Output the [X, Y] coordinate of the center of the cell containing the given text.  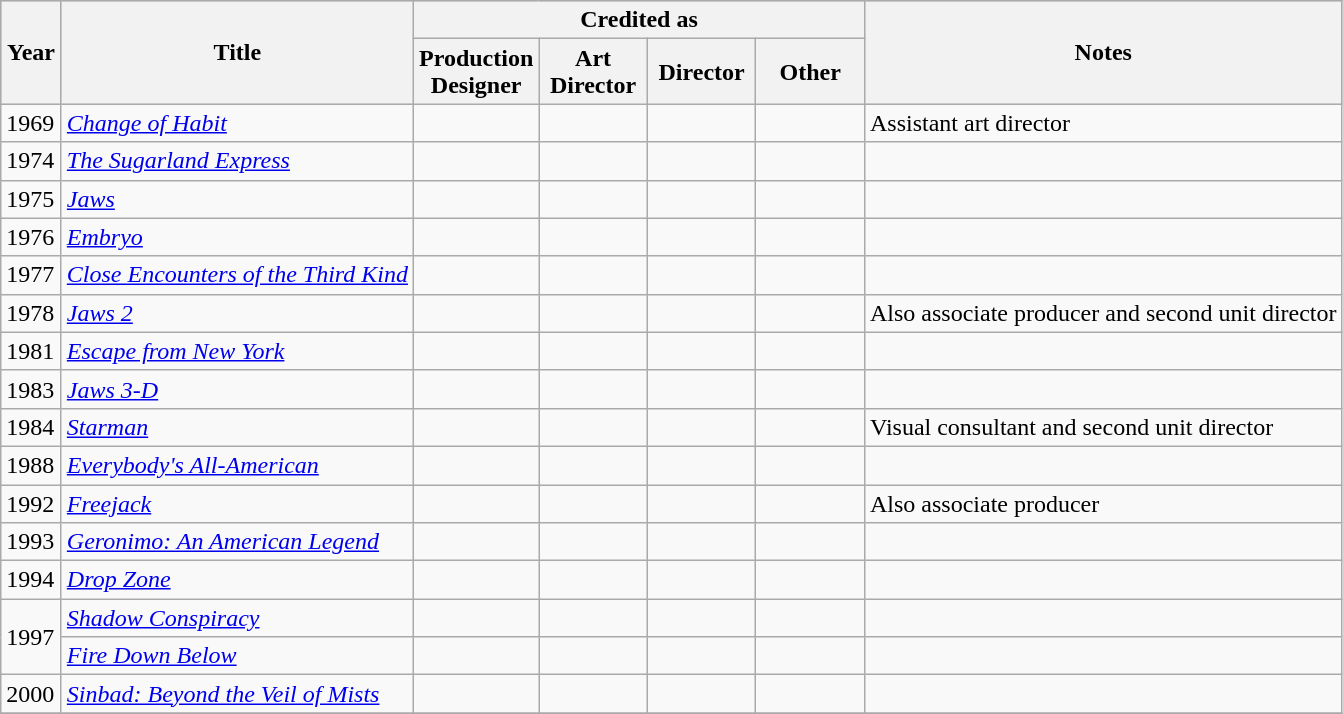
Credited as [638, 20]
Notes [1103, 52]
1992 [32, 503]
Art Director [594, 72]
Change of Habit [237, 123]
Escape from New York [237, 351]
Drop Zone [237, 580]
Director [702, 72]
1974 [32, 161]
Year [32, 52]
1983 [32, 389]
Close Encounters of the Third Kind [237, 275]
Geronimo: An American Legend [237, 542]
Visual consultant and second unit director [1103, 427]
Starman [237, 427]
1984 [32, 427]
1993 [32, 542]
1975 [32, 199]
1988 [32, 465]
1994 [32, 580]
The Sugarland Express [237, 161]
1977 [32, 275]
Shadow Conspiracy [237, 618]
Assistant art director [1103, 123]
Fire Down Below [237, 656]
Also associate producer and second unit director [1103, 313]
1978 [32, 313]
Sinbad: Beyond the Veil of Mists [237, 694]
Title [237, 52]
Also associate producer [1103, 503]
Everybody's All-American [237, 465]
1969 [32, 123]
Jaws 3-D [237, 389]
Embryo [237, 237]
Jaws [237, 199]
1981 [32, 351]
Other [810, 72]
2000 [32, 694]
1997 [32, 637]
Jaws 2 [237, 313]
Freejack [237, 503]
Production Designer [476, 72]
1976 [32, 237]
